Pinpoint the cell where the given text exists, returning its (x, y) midpoint coordinate. 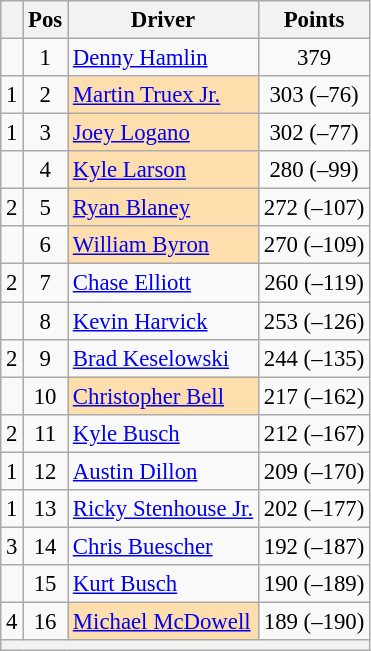
William Byron (164, 245)
217 (–162) (314, 396)
Kurt Busch (164, 584)
Chase Elliott (164, 283)
190 (–189) (314, 584)
9 (46, 358)
Ricky Stenhouse Jr. (164, 509)
Martin Truex Jr. (164, 95)
Denny Hamlin (164, 58)
280 (–99) (314, 170)
10 (46, 396)
16 (46, 621)
Christopher Bell (164, 396)
303 (–76) (314, 95)
15 (46, 584)
Kyle Busch (164, 433)
Joey Logano (164, 133)
6 (46, 245)
13 (46, 509)
202 (–177) (314, 509)
Points (314, 20)
244 (–135) (314, 358)
270 (–109) (314, 245)
Kevin Harvick (164, 321)
11 (46, 433)
212 (–167) (314, 433)
Driver (164, 20)
Brad Keselowski (164, 358)
Austin Dillon (164, 471)
Michael McDowell (164, 621)
8 (46, 321)
192 (–187) (314, 546)
189 (–190) (314, 621)
7 (46, 283)
260 (–119) (314, 283)
302 (–77) (314, 133)
Chris Buescher (164, 546)
Pos (46, 20)
Ryan Blaney (164, 208)
14 (46, 546)
379 (314, 58)
5 (46, 208)
12 (46, 471)
253 (–126) (314, 321)
272 (–107) (314, 208)
Kyle Larson (164, 170)
209 (–170) (314, 471)
